Find where the given text appears and provide that cell's center as [X, Y] coordinate. 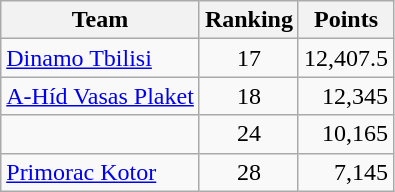
17 [248, 58]
24 [248, 134]
7,145 [346, 172]
28 [248, 172]
12,345 [346, 96]
18 [248, 96]
Team [100, 20]
Dinamo Tbilisi [100, 58]
A-Híd Vasas Plaket [100, 96]
12,407.5 [346, 58]
Primorac Kotor [100, 172]
Points [346, 20]
Ranking [248, 20]
10,165 [346, 134]
